Capture the cell that displays the provided text and extract its (x, y) central coordinate. 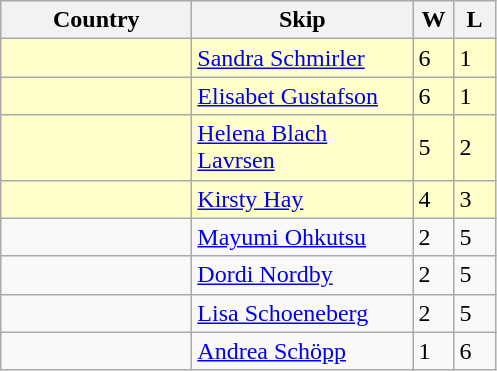
Kirsty Hay (302, 199)
Lisa Schoeneberg (302, 313)
Country (96, 20)
L (474, 20)
Helena Blach Lavrsen (302, 148)
4 (434, 199)
Sandra Schmirler (302, 58)
3 (474, 199)
Skip (302, 20)
W (434, 20)
Elisabet Gustafson (302, 96)
Andrea Schöpp (302, 351)
Dordi Nordby (302, 275)
Mayumi Ohkutsu (302, 237)
